Locate the cell with the specified text and output its (X, Y) center coordinate. 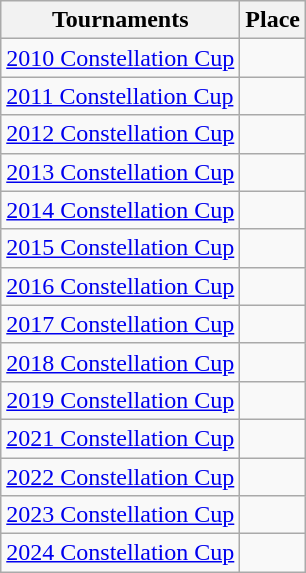
Place (273, 20)
2012 Constellation Cup (120, 134)
2014 Constellation Cup (120, 210)
2013 Constellation Cup (120, 172)
2011 Constellation Cup (120, 96)
2021 Constellation Cup (120, 438)
2016 Constellation Cup (120, 286)
2018 Constellation Cup (120, 362)
2022 Constellation Cup (120, 477)
2017 Constellation Cup (120, 324)
2019 Constellation Cup (120, 400)
Tournaments (120, 20)
2024 Constellation Cup (120, 553)
2015 Constellation Cup (120, 248)
2010 Constellation Cup (120, 58)
2023 Constellation Cup (120, 515)
